Output the [x, y] coordinate of the center of the cell containing the given text.  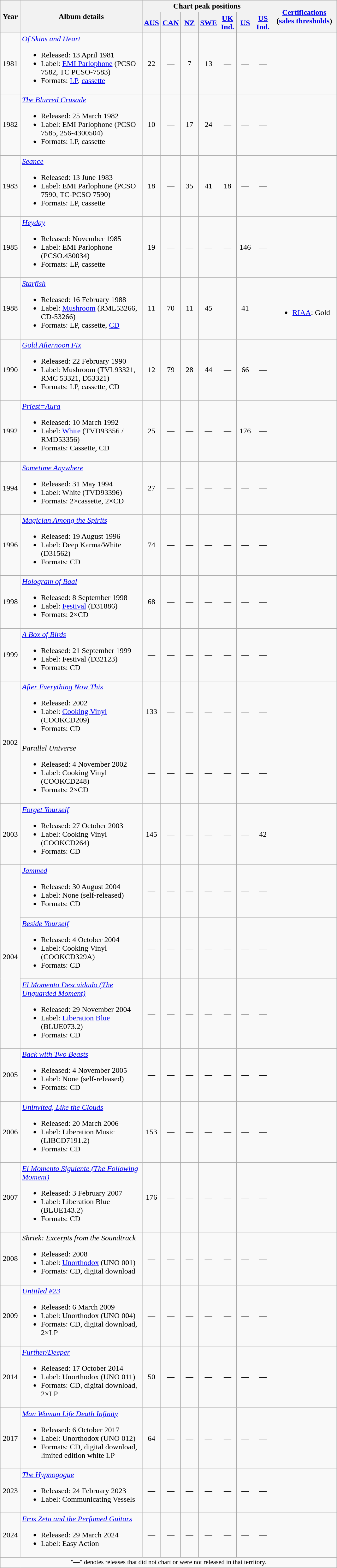
146 [245, 247]
1990 [10, 370]
Man Woman Life Death InfinityReleased: 6 October 2017Label: Unorthodox (UNO 012)Formats: CD, digital download, limited edition white LP [81, 1438]
Beside YourselfReleased: 4 October 2004Label: Cooking Vinyl (COOKCD329A)Formats: CD [81, 948]
UKInd. [228, 23]
SeanceReleased: 13 June 1983Label: EMI Parlophone (PCSO 7590, TC-PCSO 7590)Formats: LP, cassette [81, 186]
Hologram of BaalReleased: 8 September 1998Label: Festival (D31886)Formats: 2×CD [81, 602]
Forget YourselfReleased: 27 October 2003Label: Cooking Vinyl (COOKCD264)Formats: CD [81, 834]
Uninvited, Like the CloudsReleased: 20 March 2006Label: Liberation Music (LIBCD7191.2)Formats: CD [81, 1132]
2008 [10, 1259]
2006 [10, 1132]
79 [170, 370]
Further/DeeperReleased: 17 October 2014Label: Unorthodox (UNO 011)Formats: CD, digital download, 2×LP [81, 1377]
USInd. [263, 23]
1998 [10, 602]
NZ [190, 23]
Sometime AnywhereReleased: 31 May 1994Label: White (TVD93396)Formats: 2×cassette, 2×CD [81, 488]
7 [190, 63]
17 [190, 125]
Certifications(sales thresholds) [304, 16]
Chart peak positions [207, 6]
2014 [10, 1377]
A Box of BirdsReleased: 21 September 1999Label: Festival (D32123)Formats: CD [81, 655]
2024 [10, 1535]
Back with Two BeastsReleased: 4 November 2005Label: None (self-released)Formats: CD [81, 1075]
2004 [10, 957]
2023 [10, 1491]
74 [151, 545]
68 [151, 602]
CAN [170, 23]
1985 [10, 247]
The Blurred CrusadeReleased: 25 March 1982Label: EMI Parlophone (PCSO 7585, 256-4300504)Formats: LP, cassette [81, 125]
1994 [10, 488]
24 [209, 125]
El Momento Descuidado (The Unguarded Moment)Released: 29 November 2004Label: Liberation Blue (BLUE073.2)Formats: CD [81, 1014]
Parallel UniverseReleased: 4 November 2002Label: Cooking Vinyl (COOKCD248)Formats: 2×CD [81, 773]
25 [151, 431]
SWE [209, 23]
50 [151, 1377]
JammedReleased: 30 August 2004Label: None (self-released)Formats: CD [81, 891]
Untitled #23Released: 6 March 2009Label: Unorthodox (UNO 004)Formats: CD, digital download, 2×LP [81, 1316]
2009 [10, 1316]
Eros Zeta and the Perfumed GuitarsReleased: 29 March 2024Label: Easy Action [81, 1535]
HeydayReleased: November 1985Label: EMI Parlophone (PCSO.430034)Formats: LP, cassette [81, 247]
13 [209, 63]
RIAA: Gold [304, 308]
Of Skins and HeartReleased: 13 April 1981Label: EMI Parlophone (PCSO 7582, TC PCSO-7583)Formats: LP, cassette [81, 63]
2017 [10, 1438]
42 [263, 834]
22 [151, 63]
12 [151, 370]
28 [190, 370]
AUS [151, 23]
1988 [10, 308]
133 [151, 712]
35 [190, 186]
66 [245, 370]
US [245, 23]
"—" denotes releases that did not chart or were not released in that territory. [168, 1563]
Shriek: Excerpts from the SoundtrackReleased: 2008Label: Unorthodox (UNO 001)Formats: CD, digital download [81, 1259]
1992 [10, 431]
10 [151, 125]
70 [170, 308]
2007 [10, 1197]
2002 [10, 742]
44 [209, 370]
153 [151, 1132]
1983 [10, 186]
1981 [10, 63]
El Momento Siguiente (The Following Moment)Released: 3 February 2007Label: Liberation Blue (BLUE143.2)Formats: CD [81, 1197]
Gold Afternoon FixReleased: 22 February 1990Label: Mushroom (TVL93321, RMC 53321, D53321)Formats: LP, cassette, CD [81, 370]
145 [151, 834]
1999 [10, 655]
Album details [81, 16]
2003 [10, 834]
The HypnogogueReleased: 24 February 2023Label: Communicating Vessels [81, 1491]
Magician Among the SpiritsReleased: 19 August 1996Label: Deep Karma/White (D31562)Formats: CD [81, 545]
Year [10, 16]
27 [151, 488]
64 [151, 1438]
2005 [10, 1075]
After Everything Now ThisReleased: 2002Label: Cooking Vinyl (COOKCD209)Formats: CD [81, 712]
45 [209, 308]
1996 [10, 545]
1982 [10, 125]
Priest=AuraReleased: 10 March 1992Label: White (TVD93356 / RMD53356)Formats: Cassette, CD [81, 431]
StarfishReleased: 16 February 1988Label: Mushroom (RML53266, CD-53266)Formats: LP, cassette, CD [81, 308]
19 [151, 247]
